For the text-containing cell, return its midpoint in (x, y) coordinate format. 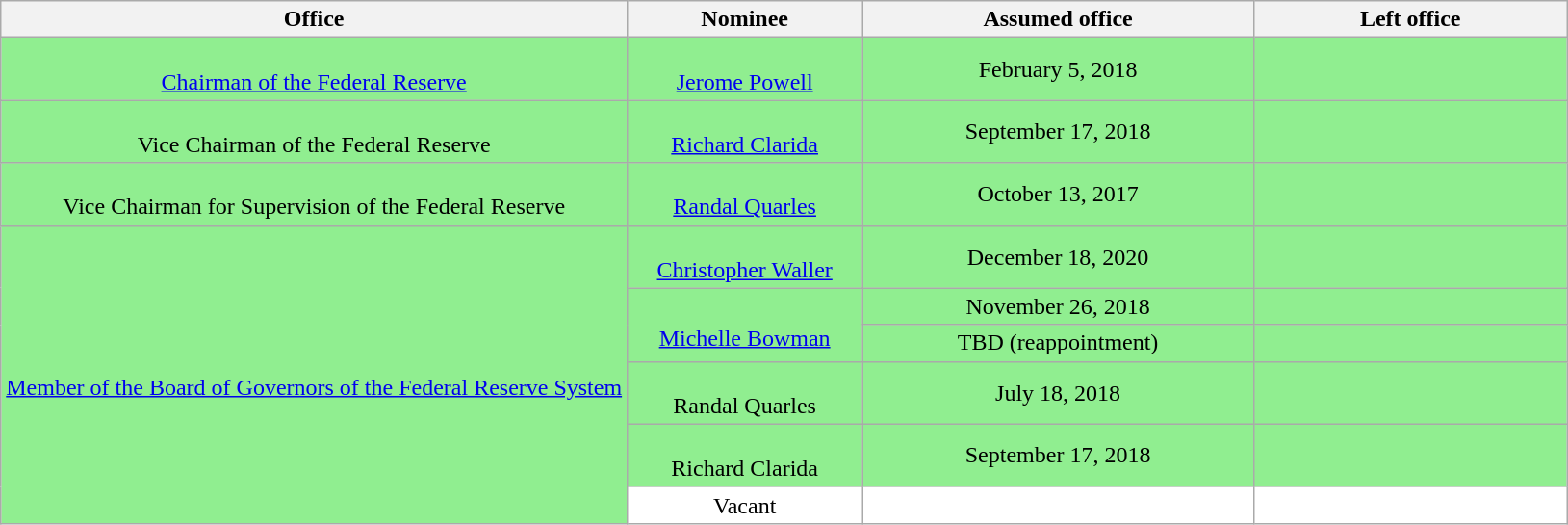
July 18, 2018 (1059, 393)
October 13, 2017 (1059, 195)
Vice Chairman for Supervision of the Federal Reserve (314, 195)
Jerome Powell (745, 69)
Assumed office (1059, 19)
Christopher Waller (745, 256)
February 5, 2018 (1059, 69)
Nominee (745, 19)
November 26, 2018 (1059, 306)
December 18, 2020 (1059, 256)
Member of the Board of Governors of the Federal Reserve System (314, 374)
Vacant (745, 505)
Vice Chairman of the Federal Reserve (314, 131)
Michelle Bowman (745, 325)
Chairman of the Federal Reserve (314, 69)
TBD (reappointment) (1059, 343)
Left office (1409, 19)
Office (314, 19)
